Scan for the cell matching the given text and deliver its [X, Y] coordinate at center. 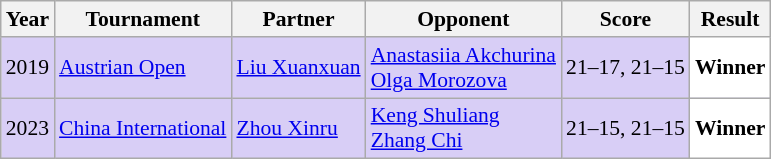
Partner [298, 19]
Austrian Open [142, 68]
Opponent [464, 19]
Score [626, 19]
2023 [28, 128]
Keng Shuliang Zhang Chi [464, 128]
Anastasiia Akchurina Olga Morozova [464, 68]
2019 [28, 68]
21–17, 21–15 [626, 68]
Result [730, 19]
Zhou Xinru [298, 128]
China International [142, 128]
Year [28, 19]
21–15, 21–15 [626, 128]
Liu Xuanxuan [298, 68]
Tournament [142, 19]
